Locate the cell with the specified text and output its (x, y) center coordinate. 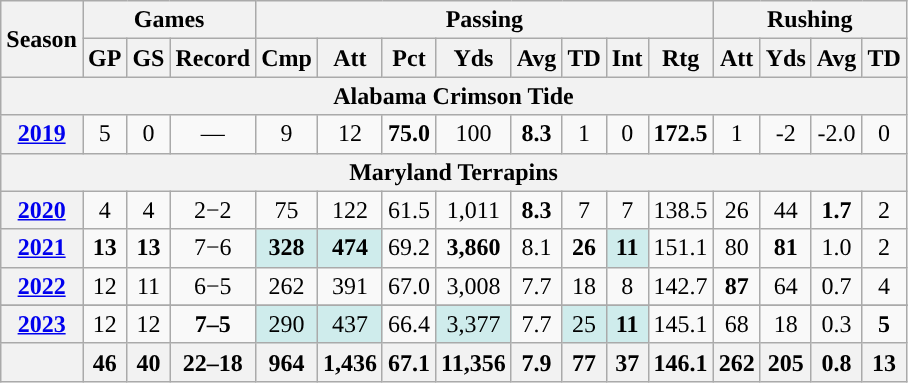
22–18 (213, 362)
11,356 (474, 362)
Season (42, 39)
151.1 (680, 248)
0.7 (836, 286)
2023 (42, 324)
Cmp (287, 58)
391 (350, 286)
44 (786, 210)
122 (350, 210)
0.3 (836, 324)
Int (627, 58)
66.4 (408, 324)
Alabama Crimson Tide (454, 96)
2022 (42, 286)
Rushing (810, 20)
67.1 (408, 362)
8.1 (536, 248)
77 (584, 362)
— (213, 134)
328 (287, 248)
Rtg (680, 58)
87 (736, 286)
146.1 (680, 362)
7.9 (536, 362)
1,011 (474, 210)
3,377 (474, 324)
205 (786, 362)
Pct (408, 58)
61.5 (408, 210)
-2.0 (836, 134)
0.8 (836, 362)
9 (287, 134)
75.0 (408, 134)
1.7 (836, 210)
37 (627, 362)
40 (148, 362)
64 (786, 286)
GS (148, 58)
290 (287, 324)
Maryland Terrapins (454, 172)
142.7 (680, 286)
Passing (484, 20)
964 (287, 362)
2020 (42, 210)
2019 (42, 134)
8 (627, 286)
GP (104, 58)
80 (736, 248)
25 (584, 324)
Record (213, 58)
67.0 (408, 286)
46 (104, 362)
81 (786, 248)
145.1 (680, 324)
75 (287, 210)
Games (168, 20)
1.0 (836, 248)
6−5 (213, 286)
68 (736, 324)
2−2 (213, 210)
3,860 (474, 248)
138.5 (680, 210)
-2 (786, 134)
7−6 (213, 248)
437 (350, 324)
69.2 (408, 248)
7–5 (213, 324)
474 (350, 248)
172.5 (680, 134)
1,436 (350, 362)
3,008 (474, 286)
100 (474, 134)
2021 (42, 248)
